Provide the (x, y) coordinate of the cell's center where the given text is located.  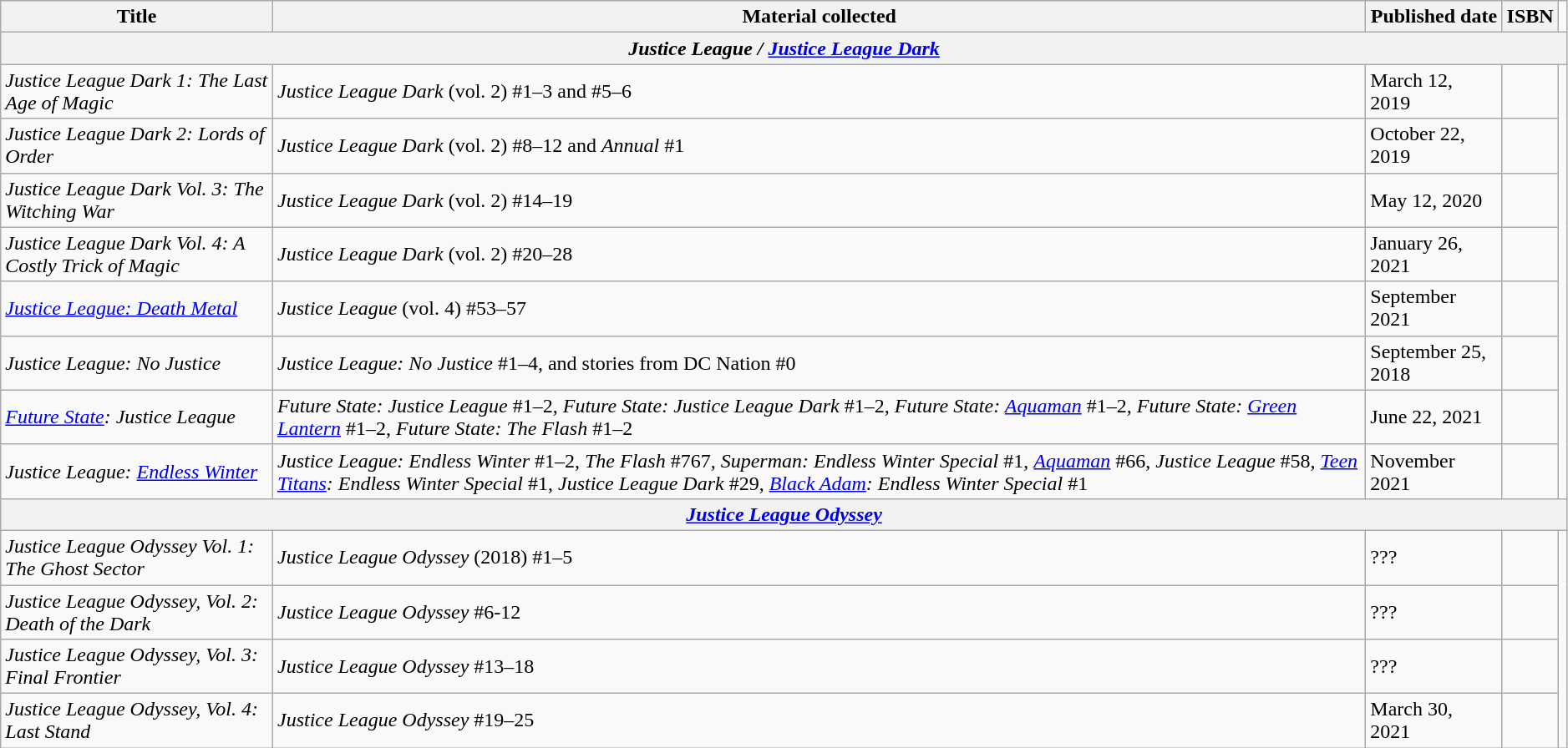
ISBN (1530, 17)
Justice League Dark Vol. 3: The Witching War (137, 200)
Justice League / Justice League Dark (784, 48)
Justice League Dark 1: The Last Age of Magic (137, 92)
Justice League: Endless Winter (137, 471)
Justice League Odyssey Vol. 1: The Ghost Sector (137, 558)
June 22, 2021 (1434, 417)
May 12, 2020 (1434, 200)
Justice League Odyssey, Vol. 3: Final Frontier (137, 666)
September 25, 2018 (1434, 362)
Justice League Odyssey (2018) #1–5 (820, 558)
Justice League Odyssey, Vol. 4: Last Stand (137, 721)
Justice League Odyssey #19–25 (820, 721)
November 2021 (1434, 471)
Justice League Dark (vol. 2) #20–28 (820, 254)
Justice League Dark Vol. 4: A Costly Trick of Magic (137, 254)
Justice League Dark (vol. 2) #8–12 and Annual #1 (820, 145)
January 26, 2021 (1434, 254)
Material collected (820, 17)
Justice League: No Justice (137, 362)
Justice League: No Justice #1–4, and stories from DC Nation #0 (820, 362)
Justice League (vol. 4) #53–57 (820, 309)
Justice League Odyssey, Vol. 2: Death of the Dark (137, 611)
Future State: Justice League (137, 417)
March 30, 2021 (1434, 721)
Published date (1434, 17)
October 22, 2019 (1434, 145)
Justice League: Death Metal (137, 309)
Justice League Odyssey (784, 514)
Justice League Dark (vol. 2) #14–19 (820, 200)
Justice League Dark (vol. 2) #1–3 and #5–6 (820, 92)
Justice League Odyssey #13–18 (820, 666)
September 2021 (1434, 309)
March 12, 2019 (1434, 92)
Title (137, 17)
Justice League Dark 2: Lords of Order (137, 145)
Justice League Odyssey #6-12 (820, 611)
